From the cell containing the given text, extract its center point as [x, y] coordinate. 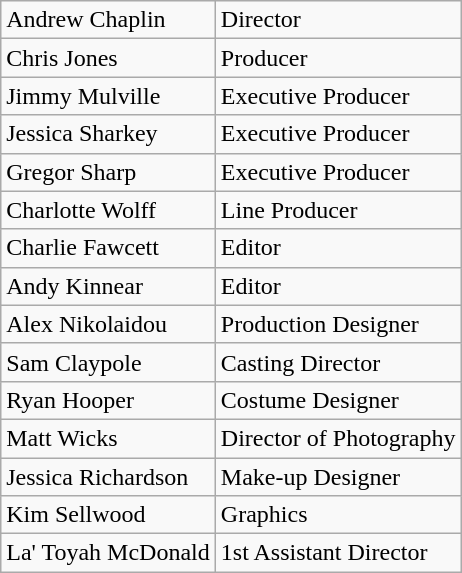
1st Assistant Director [338, 553]
Alex Nikolaidou [108, 324]
Make-up Designer [338, 477]
Costume Designer [338, 400]
Charlotte Wolff [108, 210]
Production Designer [338, 324]
Jessica Sharkey [108, 134]
Producer [338, 58]
Andrew Chaplin [108, 20]
Sam Claypole [108, 362]
Andy Kinnear [108, 286]
Jimmy Mulville [108, 96]
Ryan Hooper [108, 400]
Gregor Sharp [108, 172]
Chris Jones [108, 58]
Casting Director [338, 362]
Jessica Richardson [108, 477]
Director of Photography [338, 438]
Matt Wicks [108, 438]
La' Toyah McDonald [108, 553]
Graphics [338, 515]
Kim Sellwood [108, 515]
Line Producer [338, 210]
Charlie Fawcett [108, 248]
Director [338, 20]
